Extract the (X, Y) coordinate from the center of the cell holding the provided text.  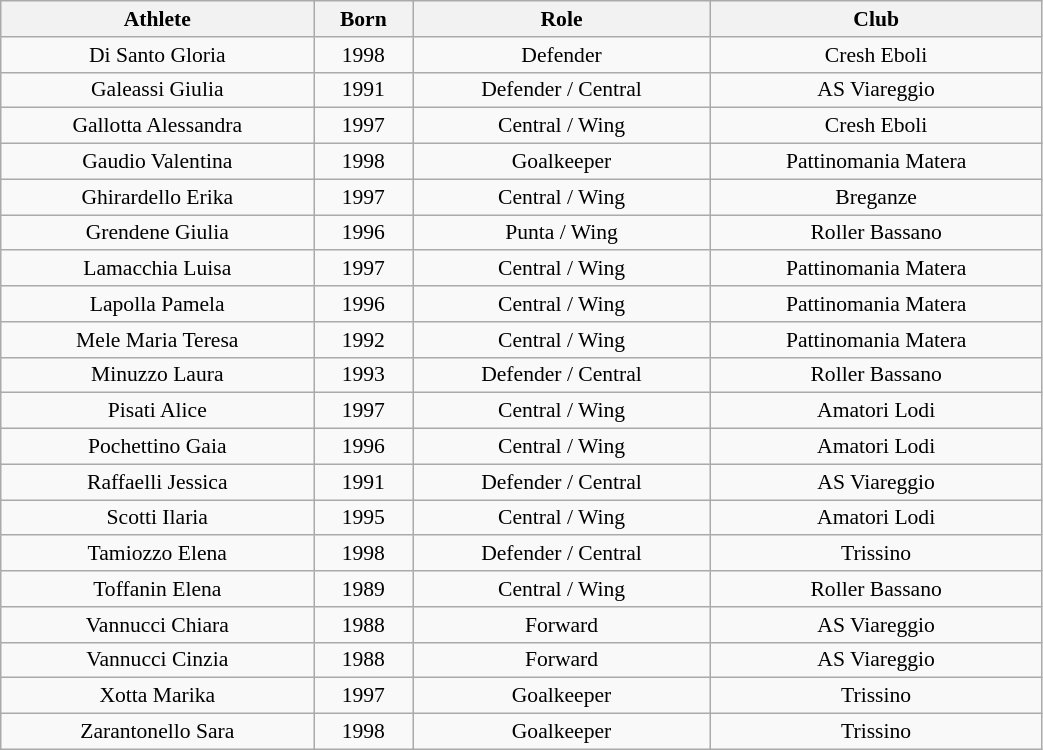
Toffanin Elena (158, 589)
Xotta Marika (158, 696)
Grendene Giulia (158, 233)
Gaudio Valentina (158, 162)
Breganze (876, 197)
Role (562, 19)
Punta / Wing (562, 233)
Club (876, 19)
Minuzzo Laura (158, 375)
Ghirardello Erika (158, 197)
Pisati Alice (158, 411)
Lamacchia Luisa (158, 269)
Defender (562, 55)
Lapolla Pamela (158, 304)
Mele Maria Teresa (158, 340)
Galeassi Giulia (158, 90)
Vannucci Cinzia (158, 660)
Tamiozzo Elena (158, 554)
Di Santo Gloria (158, 55)
Vannucci Chiara (158, 625)
1992 (364, 340)
Raffaelli Jessica (158, 482)
Scotti Ilaria (158, 518)
1989 (364, 589)
Zarantonello Sara (158, 732)
Born (364, 19)
Pochettino Gaia (158, 447)
Gallotta Alessandra (158, 126)
Athlete (158, 19)
1995 (364, 518)
1993 (364, 375)
